Search for the cell housing the specified text and yield its [x, y] center coordinate. 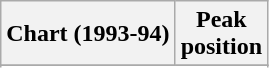
Peakposition [221, 34]
Chart (1993-94) [88, 34]
